Scan for the cell matching the given text and deliver its (X, Y) coordinate at center. 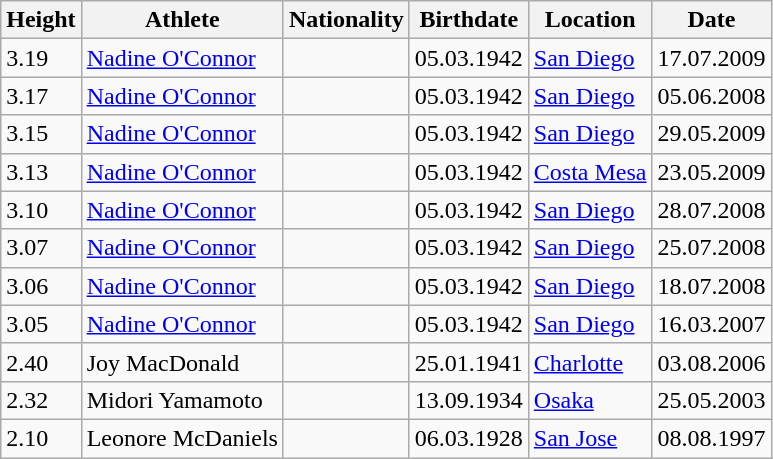
28.07.2008 (712, 210)
06.03.1928 (468, 438)
3.15 (41, 134)
Charlotte (590, 362)
3.05 (41, 324)
Leonore McDaniels (182, 438)
Date (712, 20)
2.10 (41, 438)
23.05.2009 (712, 172)
08.08.1997 (712, 438)
29.05.2009 (712, 134)
3.07 (41, 248)
13.09.1934 (468, 400)
2.40 (41, 362)
Height (41, 20)
Location (590, 20)
3.06 (41, 286)
Midori Yamamoto (182, 400)
05.06.2008 (712, 96)
3.10 (41, 210)
25.01.1941 (468, 362)
16.03.2007 (712, 324)
17.07.2009 (712, 58)
San Jose (590, 438)
3.13 (41, 172)
3.19 (41, 58)
Athlete (182, 20)
3.17 (41, 96)
Birthdate (468, 20)
25.07.2008 (712, 248)
18.07.2008 (712, 286)
25.05.2003 (712, 400)
Costa Mesa (590, 172)
Joy MacDonald (182, 362)
Nationality (346, 20)
Osaka (590, 400)
2.32 (41, 400)
03.08.2006 (712, 362)
